Detect which cell encompasses the target text, then output its [x, y] center coordinate. 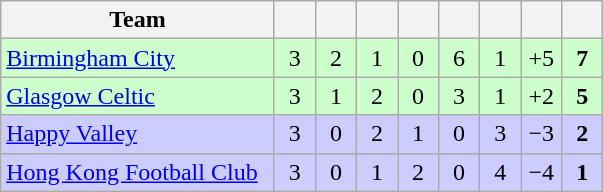
4 [500, 172]
Happy Valley [138, 134]
Glasgow Celtic [138, 96]
Birmingham City [138, 58]
−4 [542, 172]
7 [582, 58]
+2 [542, 96]
6 [460, 58]
−3 [542, 134]
+5 [542, 58]
Hong Kong Football Club [138, 172]
Team [138, 20]
5 [582, 96]
